Pinpoint the cell where the given text exists, returning its (x, y) midpoint coordinate. 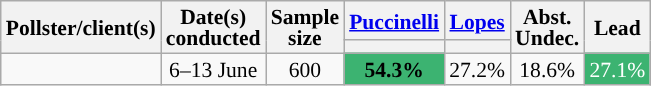
Samplesize (305, 27)
18.6% (547, 68)
27.2% (477, 68)
6–13 June (214, 68)
Pollster/client(s) (81, 27)
Lead (617, 27)
Lopes (477, 20)
Puccinelli (394, 20)
Date(s)conducted (214, 27)
27.1% (617, 68)
54.3% (394, 68)
Abst.Undec. (547, 27)
600 (305, 68)
